Search for the cell housing the specified text and yield its [X, Y] center coordinate. 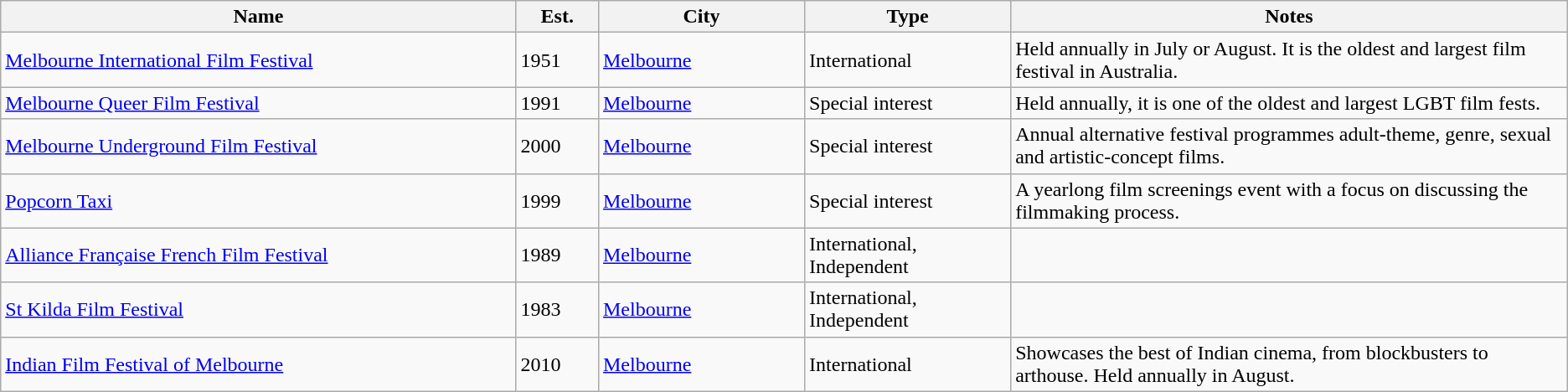
2010 [557, 364]
Notes [1290, 17]
Held annually in July or August. It is the oldest and largest film festival in Australia. [1290, 60]
1983 [557, 310]
Popcorn Taxi [258, 201]
Held annually, it is one of the oldest and largest LGBT film fests. [1290, 103]
1989 [557, 255]
1999 [557, 201]
Melbourne Underground Film Festival [258, 146]
Type [908, 17]
Melbourne International Film Festival [258, 60]
Indian Film Festival of Melbourne [258, 364]
Alliance Française French Film Festival [258, 255]
Est. [557, 17]
St Kilda Film Festival [258, 310]
1951 [557, 60]
A yearlong film screenings event with a focus on discussing the filmmaking process. [1290, 201]
Melbourne Queer Film Festival [258, 103]
Annual alternative festival programmes adult-theme, genre, sexual and artistic-concept films. [1290, 146]
Showcases the best of Indian cinema, from blockbusters to arthouse. Held annually in August. [1290, 364]
City [701, 17]
2000 [557, 146]
1991 [557, 103]
Name [258, 17]
